Identify which cell holds the provided text, then report its (X, Y) central coordinate. 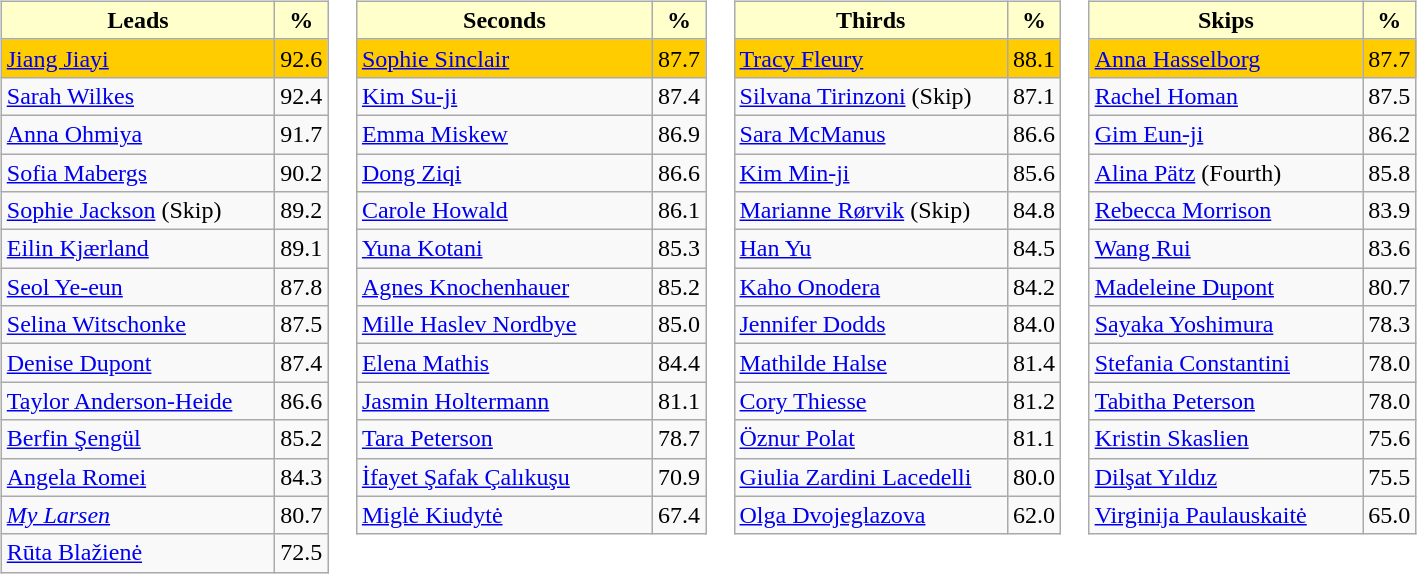
Stefania Constantini (1226, 363)
91.7 (302, 134)
Jiang Jiayi (138, 58)
Carole Howald (504, 211)
78.3 (1390, 325)
70.9 (678, 477)
65.0 (1390, 515)
62.0 (1034, 515)
84.0 (1034, 325)
Agnes Knochenhauer (504, 287)
Berfin Şengül (138, 439)
88.1 (1034, 58)
Kristin Skaslien (1226, 439)
85.3 (678, 249)
80.0 (1034, 477)
Sayaka Yoshimura (1226, 325)
Jasmin Holtermann (504, 401)
90.2 (302, 173)
83.6 (1390, 249)
85.6 (1034, 173)
87.8 (302, 287)
Thirds (871, 20)
Rebecca Morrison (1226, 211)
Mille Haslev Nordbye (504, 325)
72.5 (302, 553)
Madeleine Dupont (1226, 287)
89.1 (302, 249)
87.1 (1034, 96)
Anna Ohmiya (138, 134)
Olga Dvojeglazova (871, 515)
Öznur Polat (871, 439)
85.8 (1390, 173)
Sara McManus (871, 134)
Dilşat Yıldız (1226, 477)
Dong Ziqi (504, 173)
Jennifer Dodds (871, 325)
78.7 (678, 439)
Marianne Rørvik (Skip) (871, 211)
Seconds (504, 20)
Wang Rui (1226, 249)
Taylor Anderson-Heide (138, 401)
84.2 (1034, 287)
Yuna Kotani (504, 249)
Han Yu (871, 249)
Sarah Wilkes (138, 96)
Sofia Mabergs (138, 173)
Kim Min-ji (871, 173)
Rachel Homan (1226, 96)
89.2 (302, 211)
75.5 (1390, 477)
Silvana Tirinzoni (Skip) (871, 96)
83.9 (1390, 211)
Rūta Blažienė (138, 553)
86.9 (678, 134)
84.5 (1034, 249)
Emma Miskew (504, 134)
My Larsen (138, 515)
Leads (138, 20)
84.4 (678, 363)
Denise Dupont (138, 363)
84.3 (302, 477)
86.2 (1390, 134)
Eilin Kjærland (138, 249)
Elena Mathis (504, 363)
Virginija Paulauskaitė (1226, 515)
Sophie Jackson (Skip) (138, 211)
67.4 (678, 515)
Skips (1226, 20)
Tracy Fleury (871, 58)
Tabitha Peterson (1226, 401)
Mathilde Halse (871, 363)
Giulia Zardini Lacedelli (871, 477)
84.8 (1034, 211)
Sophie Sinclair (504, 58)
Gim Eun-ji (1226, 134)
Kaho Onodera (871, 287)
92.6 (302, 58)
Seol Ye-eun (138, 287)
92.4 (302, 96)
Alina Pätz (Fourth) (1226, 173)
Cory Thiesse (871, 401)
81.4 (1034, 363)
81.2 (1034, 401)
85.0 (678, 325)
75.6 (1390, 439)
İfayet Şafak Çalıkuşu (504, 477)
Angela Romei (138, 477)
86.1 (678, 211)
Miglė Kiudytė (504, 515)
Anna Hasselborg (1226, 58)
Kim Su-ji (504, 96)
Selina Witschonke (138, 325)
Tara Peterson (504, 439)
